Identify which cell holds the provided text, then report its (x, y) central coordinate. 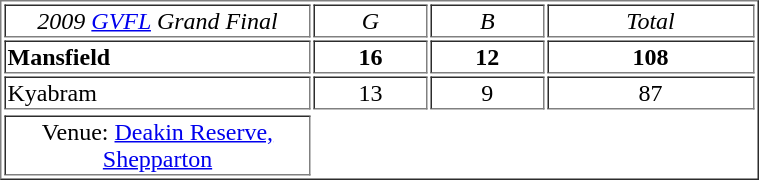
Kyabram (157, 92)
16 (371, 56)
Mansfield (157, 56)
G (371, 20)
2009 GVFL Grand Final (157, 20)
Total (650, 20)
12 (487, 56)
9 (487, 92)
87 (650, 92)
Venue: Deakin Reserve, Shepparton (157, 146)
13 (371, 92)
B (487, 20)
108 (650, 56)
